Extract the [x, y] coordinate from the center of the cell holding the provided text.  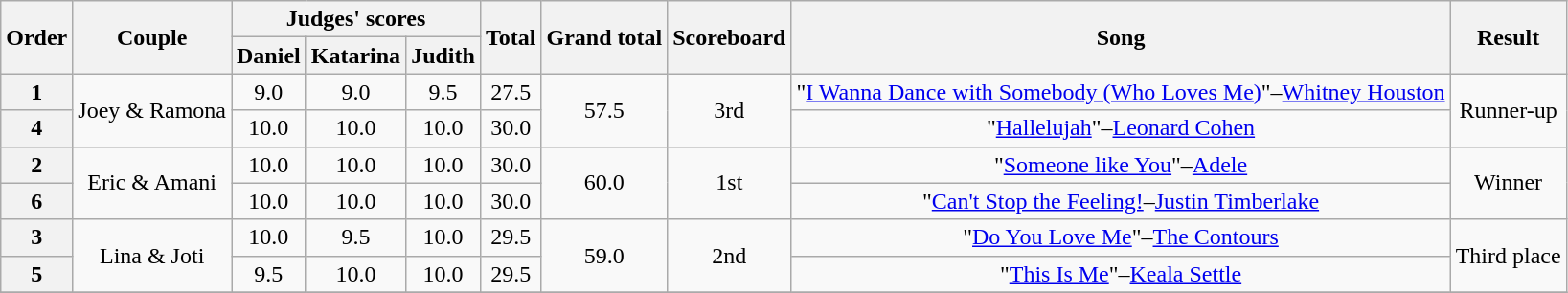
Eric & Amani [152, 183]
Order [36, 37]
1 [36, 92]
27.5 [511, 92]
Result [1508, 37]
Couple [152, 37]
Judges' scores [356, 19]
60.0 [604, 183]
57.5 [604, 110]
2nd [730, 256]
"Someone like You"–Adele [1121, 165]
2 [36, 165]
Grand total [604, 37]
Winner [1508, 183]
"Do You Love Me"–The Contours [1121, 237]
"Hallelujah"–Leonard Cohen [1121, 128]
Third place [1508, 256]
5 [36, 274]
Scoreboard [730, 37]
Katarina [355, 56]
"Can't Stop the Feeling!–Justin Timberlake [1121, 201]
3rd [730, 110]
Daniel [269, 56]
Song [1121, 37]
59.0 [604, 256]
3 [36, 237]
1st [730, 183]
4 [36, 128]
Total [511, 37]
6 [36, 201]
Lina & Joti [152, 256]
"This Is Me"–Keala Settle [1121, 274]
Judith [443, 56]
Runner-up [1508, 110]
Joey & Ramona [152, 110]
"I Wanna Dance with Somebody (Who Loves Me)"–Whitney Houston [1121, 92]
